Extract the [x, y] coordinate from the center of the cell holding the provided text.  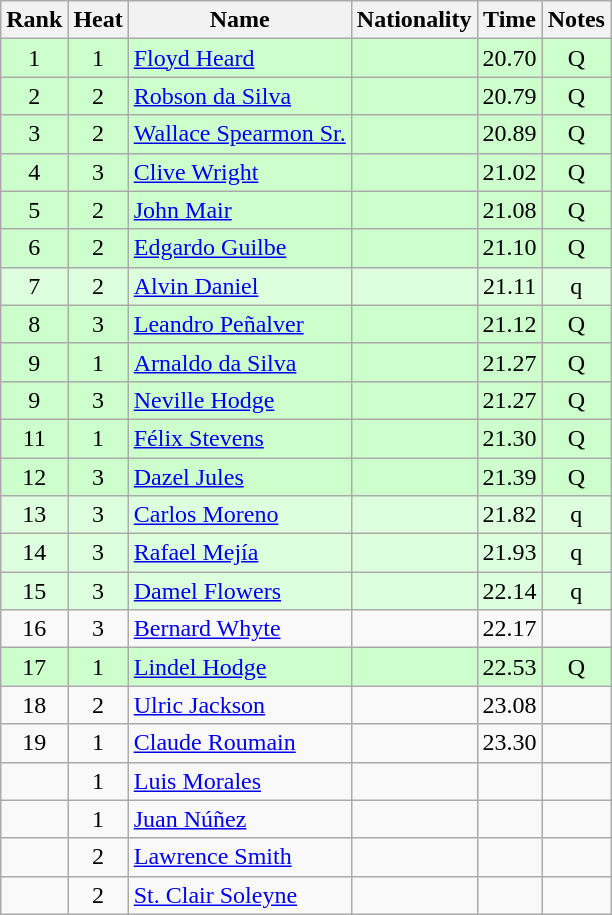
21.39 [510, 477]
21.08 [510, 210]
20.70 [510, 58]
Rank [34, 20]
21.11 [510, 286]
St. Clair Soleyne [240, 895]
Dazel Jules [240, 477]
16 [34, 629]
Carlos Moreno [240, 515]
21.12 [510, 324]
4 [34, 172]
17 [34, 667]
Ulric Jackson [240, 705]
Heat [98, 20]
19 [34, 743]
23.30 [510, 743]
15 [34, 591]
Damel Flowers [240, 591]
22.14 [510, 591]
Time [510, 20]
21.30 [510, 438]
Luis Morales [240, 781]
Félix Stevens [240, 438]
5 [34, 210]
Claude Roumain [240, 743]
21.93 [510, 553]
8 [34, 324]
Notes [576, 20]
Robson da Silva [240, 96]
Alvin Daniel [240, 286]
21.10 [510, 248]
Name [240, 20]
12 [34, 477]
13 [34, 515]
Rafael Mejía [240, 553]
Juan Núñez [240, 819]
18 [34, 705]
Leandro Peñalver [240, 324]
23.08 [510, 705]
7 [34, 286]
22.53 [510, 667]
20.89 [510, 134]
21.82 [510, 515]
22.17 [510, 629]
14 [34, 553]
Nationality [414, 20]
Bernard Whyte [240, 629]
6 [34, 248]
Wallace Spearmon Sr. [240, 134]
Clive Wright [240, 172]
Floyd Heard [240, 58]
Edgardo Guilbe [240, 248]
John Mair [240, 210]
Lindel Hodge [240, 667]
21.02 [510, 172]
Neville Hodge [240, 400]
20.79 [510, 96]
11 [34, 438]
Lawrence Smith [240, 857]
Arnaldo da Silva [240, 362]
